Extract the [X, Y] coordinate from the center of the cell holding the provided text.  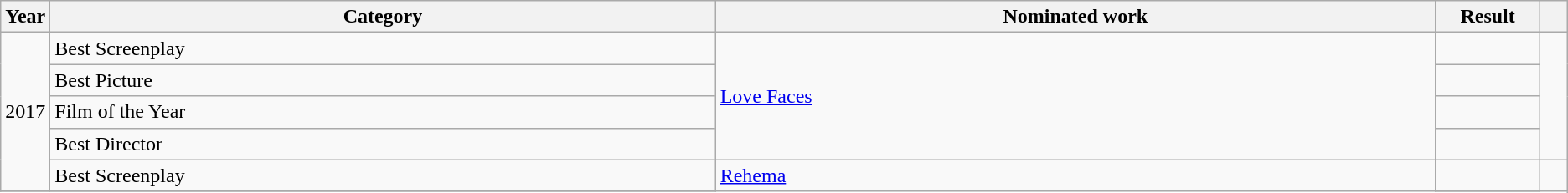
Nominated work [1075, 17]
Category [383, 17]
Film of the Year [383, 112]
Rehema [1075, 175]
Best Director [383, 144]
Best Picture [383, 80]
2017 [25, 112]
Result [1488, 17]
Love Faces [1075, 96]
Year [25, 17]
